Detect which cell encompasses the target text, then output its [X, Y] center coordinate. 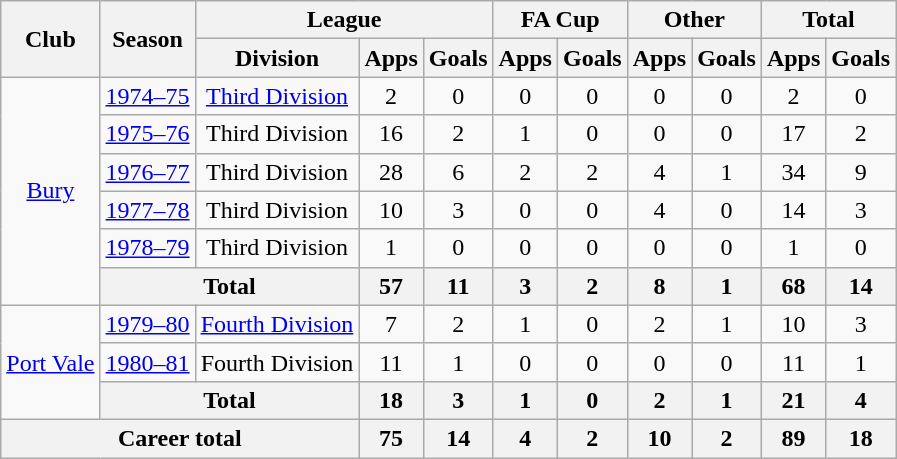
1977–78 [148, 210]
16 [391, 134]
8 [659, 286]
Division [277, 58]
57 [391, 286]
17 [793, 134]
9 [861, 172]
FA Cup [560, 20]
Bury [50, 191]
6 [458, 172]
1980–81 [148, 362]
1976–77 [148, 172]
League [344, 20]
1974–75 [148, 96]
68 [793, 286]
75 [391, 438]
7 [391, 324]
Season [148, 39]
28 [391, 172]
89 [793, 438]
1978–79 [148, 248]
Club [50, 39]
1979–80 [148, 324]
34 [793, 172]
Career total [180, 438]
21 [793, 400]
Port Vale [50, 362]
Other [694, 20]
1975–76 [148, 134]
